Search for the cell housing the specified text and yield its [X, Y] center coordinate. 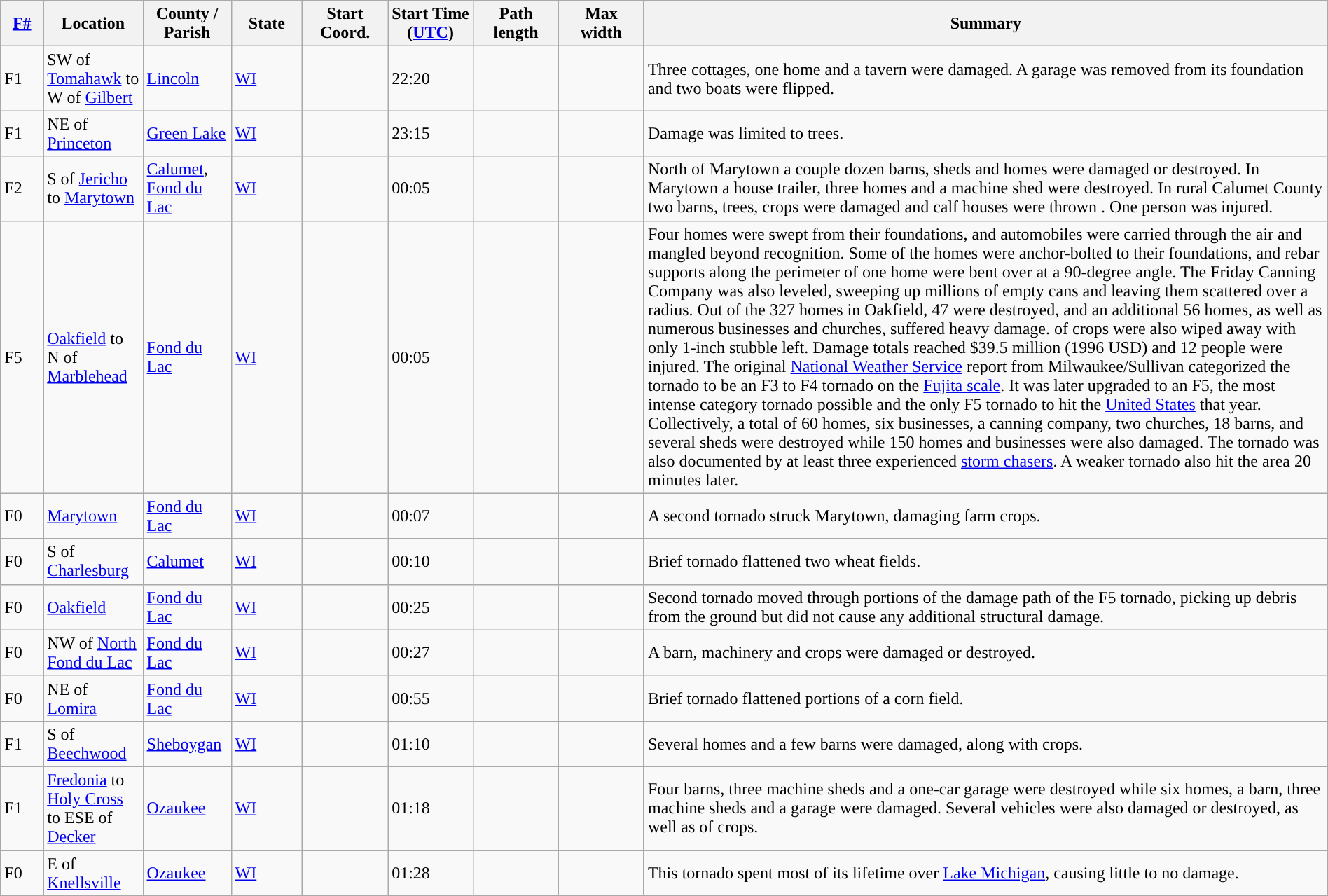
Green Lake [187, 133]
NE of Lomira [93, 698]
State [267, 24]
S of Beechwood [93, 744]
00:55 [431, 698]
Fredonia to Holy Cross to ESE of Decker [93, 808]
NE of Princeton [93, 133]
Path length [516, 24]
Lincoln [187, 78]
Start Coord. [345, 24]
Marytown [93, 516]
Summary [985, 24]
E of Knellsville [93, 873]
22:20 [431, 78]
NW of North Fond du Lac [93, 653]
Brief tornado flattened portions of a corn field. [985, 698]
Calumet [187, 562]
00:10 [431, 562]
00:25 [431, 607]
Sheboygan [187, 744]
Calumet, Fond du Lac [187, 188]
F# [22, 24]
01:18 [431, 808]
23:15 [431, 133]
01:10 [431, 744]
Damage was limited to trees. [985, 133]
Max width [601, 24]
F5 [22, 357]
S of Charlesburg [93, 562]
A second tornado struck Marytown, damaging farm crops. [985, 516]
Oakfield [93, 607]
S of Jericho to Marytown [93, 188]
Start Time (UTC) [431, 24]
00:27 [431, 653]
SW of Tomahawk to W of Gilbert [93, 78]
Several homes and a few barns were damaged, along with crops. [985, 744]
00:07 [431, 516]
F2 [22, 188]
Location [93, 24]
Brief tornado flattened two wheat fields. [985, 562]
Three cottages, one home and a tavern were damaged. A garage was removed from its foundation and two boats were flipped. [985, 78]
This tornado spent most of its lifetime over Lake Michigan, causing little to no damage. [985, 873]
County / Parish [187, 24]
Oakfield to N of Marblehead [93, 357]
A barn, machinery and crops were damaged or destroyed. [985, 653]
01:28 [431, 873]
